Determine the [X, Y] coordinate at the center of the cell enclosing the given text.  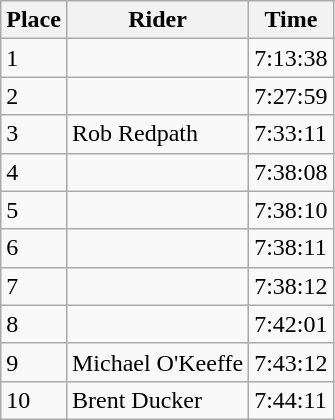
2 [34, 96]
7:44:11 [291, 400]
Time [291, 20]
7:13:38 [291, 58]
7:38:12 [291, 286]
10 [34, 400]
7:33:11 [291, 134]
1 [34, 58]
9 [34, 362]
Michael O'Keeffe [157, 362]
Rider [157, 20]
4 [34, 172]
7:38:11 [291, 248]
7 [34, 286]
5 [34, 210]
Brent Ducker [157, 400]
Rob Redpath [157, 134]
8 [34, 324]
7:27:59 [291, 96]
3 [34, 134]
Place [34, 20]
7:42:01 [291, 324]
7:43:12 [291, 362]
7:38:10 [291, 210]
7:38:08 [291, 172]
6 [34, 248]
